Scan for the cell matching the given text and deliver its [X, Y] coordinate at center. 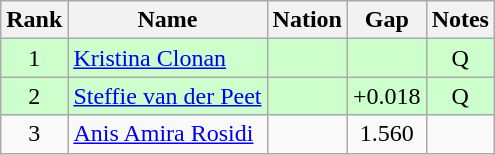
Anis Amira Rosidi [168, 134]
Steffie van der Peet [168, 96]
3 [34, 134]
Gap [386, 20]
Nation [307, 20]
Rank [34, 20]
2 [34, 96]
Name [168, 20]
1 [34, 58]
1.560 [386, 134]
+0.018 [386, 96]
Notes [460, 20]
Kristina Clonan [168, 58]
